Pinpoint the cell where the given text exists, returning its [X, Y] midpoint coordinate. 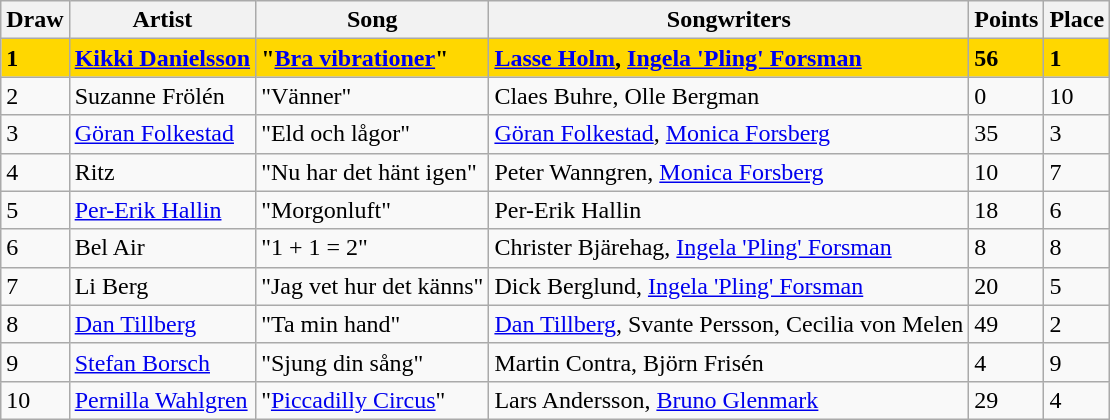
"Bra vibrationer" [372, 58]
"Ta min hand" [372, 324]
Draw [35, 20]
Lasse Holm, Ingela 'Pling' Forsman [729, 58]
29 [1006, 400]
"Nu har det hänt igen" [372, 172]
Ritz [162, 172]
Christer Bjärehag, Ingela 'Pling' Forsman [729, 248]
Li Berg [162, 286]
Songwriters [729, 20]
35 [1006, 134]
Points [1006, 20]
Dan Tillberg, Svante Persson, Cecilia von Melen [729, 324]
Kikki Danielsson [162, 58]
20 [1006, 286]
"Jag vet hur det känns" [372, 286]
0 [1006, 96]
56 [1006, 58]
49 [1006, 324]
Dan Tillberg [162, 324]
"Piccadilly Circus" [372, 400]
"Sjung din sång" [372, 362]
"Eld och lågor" [372, 134]
Göran Folkestad, Monica Forsberg [729, 134]
Martin Contra, Björn Frisén [729, 362]
18 [1006, 210]
Claes Buhre, Olle Bergman [729, 96]
"1 + 1 = 2" [372, 248]
Stefan Borsch [162, 362]
Göran Folkestad [162, 134]
Peter Wanngren, Monica Forsberg [729, 172]
Dick Berglund, Ingela 'Pling' Forsman [729, 286]
Pernilla Wahlgren [162, 400]
Artist [162, 20]
"Vänner" [372, 96]
Place [1077, 20]
"Morgonluft" [372, 210]
Song [372, 20]
Suzanne Frölén [162, 96]
Bel Air [162, 248]
Lars Andersson, Bruno Glenmark [729, 400]
